Detect which cell encompasses the target text, then output its [X, Y] center coordinate. 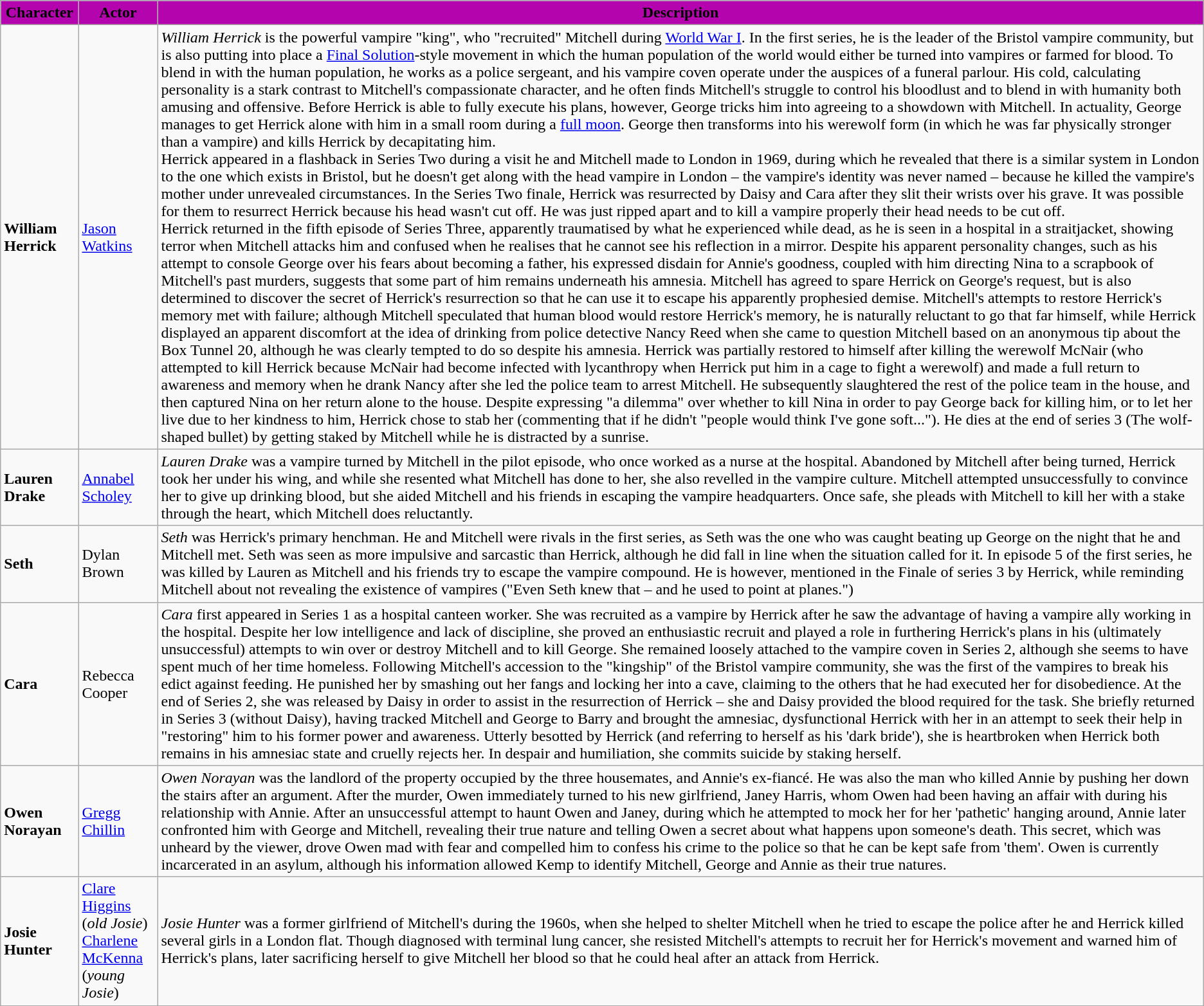
Dylan Brown [118, 563]
Jason Watkins [118, 237]
Annabel Scholey [118, 488]
Description [680, 13]
Seth [40, 563]
Cara [40, 684]
Clare Higgins (old Josie)Charlene McKenna (young Josie) [118, 941]
Owen Norayan [40, 821]
Character [40, 13]
Gregg Chillin [118, 821]
Lauren Drake [40, 488]
Josie Hunter [40, 941]
William Herrick [40, 237]
Actor [118, 13]
Rebecca Cooper [118, 684]
